From the cell containing the given text, extract its center point as [X, Y] coordinate. 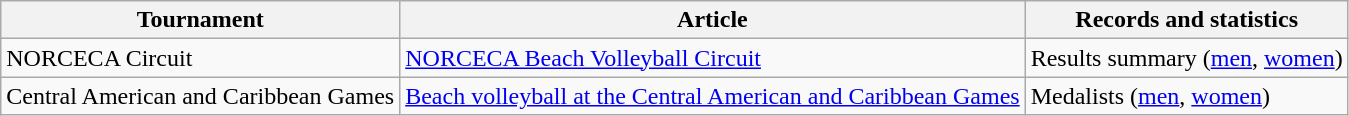
NORCECA Beach Volleyball Circuit [713, 58]
Medalists (men, women) [1186, 96]
Beach volleyball at the Central American and Caribbean Games [713, 96]
Central American and Caribbean Games [200, 96]
Tournament [200, 20]
Records and statistics [1186, 20]
Results summary (men, women) [1186, 58]
Article [713, 20]
NORCECA Circuit [200, 58]
